Identify which cell holds the provided text, then report its [x, y] central coordinate. 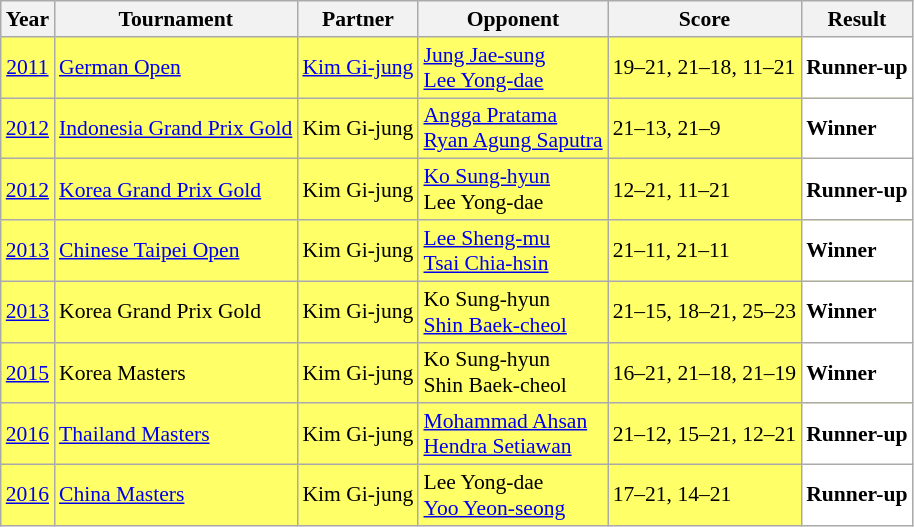
Mohammad Ahsan Hendra Setiawan [512, 434]
Ko Sung-hyun Lee Yong-dae [512, 190]
Indonesia Grand Prix Gold [176, 128]
Lee Yong-dae Yoo Yeon-seong [512, 496]
21–12, 15–21, 12–21 [705, 434]
12–21, 11–21 [705, 190]
Angga Pratama Ryan Agung Saputra [512, 128]
16–21, 21–18, 21–19 [705, 372]
Score [705, 19]
Partner [358, 19]
Result [856, 19]
21–13, 21–9 [705, 128]
Jung Jae-sung Lee Yong-dae [512, 68]
2015 [28, 372]
21–11, 21–11 [705, 250]
2011 [28, 68]
Thailand Masters [176, 434]
21–15, 18–21, 25–23 [705, 312]
Year [28, 19]
Chinese Taipei Open [176, 250]
Korea Masters [176, 372]
China Masters [176, 496]
Lee Sheng-mu Tsai Chia-hsin [512, 250]
Tournament [176, 19]
German Open [176, 68]
Opponent [512, 19]
17–21, 14–21 [705, 496]
19–21, 21–18, 11–21 [705, 68]
